From the cell containing the given text, extract its center point as [X, Y] coordinate. 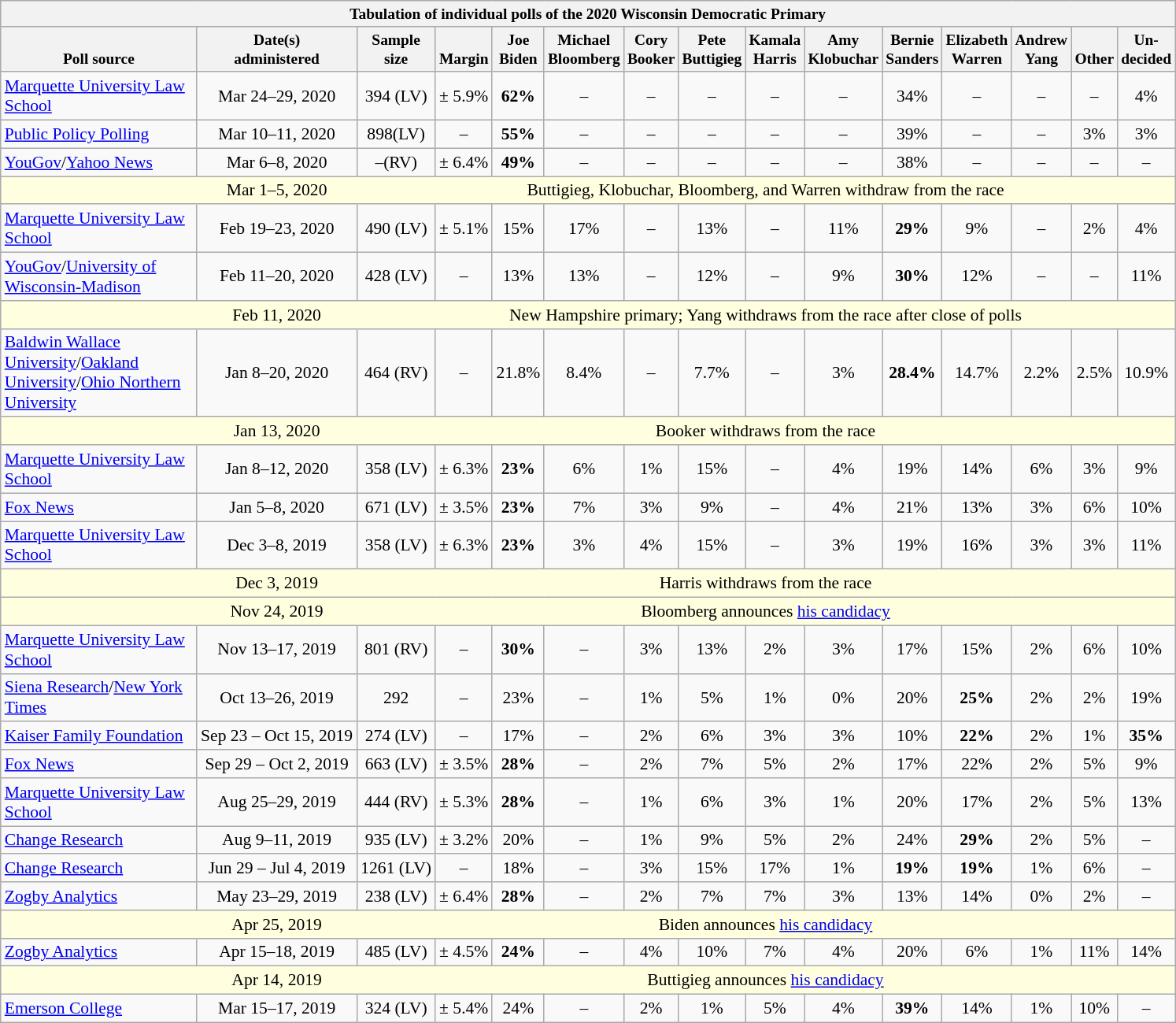
CoryBooker [651, 49]
Feb 11–20, 2020 [277, 277]
28.4% [912, 373]
898(LV) [396, 135]
Apr 14, 2019 [277, 980]
Apr 15–18, 2019 [277, 952]
10.9% [1146, 373]
JoeBiden [518, 49]
Apr 25, 2019 [277, 925]
Biden announces his candidacy [765, 925]
18% [518, 869]
Aug 25–29, 2019 [277, 802]
55% [518, 135]
14.7% [977, 373]
Samplesize [396, 49]
Jan 5–8, 2020 [277, 507]
25% [977, 698]
AmyKlobuchar [844, 49]
Dec 3, 2019 [277, 584]
Harris withdraws from the race [765, 584]
± 5.3% [464, 802]
Mar 15–17, 2019 [277, 1009]
Public Policy Polling [99, 135]
YouGov/Yahoo News [99, 162]
Baldwin Wallace University/Oakland University/Ohio Northern University [99, 373]
238 (LV) [396, 896]
Other [1094, 49]
New Hampshire primary; Yang withdraws from the race after close of polls [765, 315]
Mar 24–29, 2020 [277, 96]
± 3.2% [464, 840]
1261 (LV) [396, 869]
± 4.5% [464, 952]
Buttigieg, Klobuchar, Bloomberg, and Warren withdraw from the race [765, 191]
935 (LV) [396, 840]
663 (LV) [396, 764]
464 (RV) [396, 373]
21% [912, 507]
324 (LV) [396, 1009]
PeteButtigieg [712, 49]
Date(s)administered [277, 49]
Sep 23 – Oct 15, 2019 [277, 736]
Bloomberg announces his candidacy [765, 612]
292 [396, 698]
Booker withdraws from the race [765, 432]
Buttigieg announces his candidacy [765, 980]
21.8% [518, 373]
± 5.9% [464, 96]
MichaelBloomberg [584, 49]
Nov 24, 2019 [277, 612]
8.4% [584, 373]
Tabulation of individual polls of the 2020 Wisconsin Democratic Primary [588, 14]
Emerson College [99, 1009]
2.5% [1094, 373]
May 23–29, 2019 [277, 896]
BernieSanders [912, 49]
Mar 1–5, 2020 [277, 191]
62% [518, 96]
485 (LV) [396, 952]
35% [1146, 736]
± 5.1% [464, 228]
Jan 13, 2020 [277, 432]
428 (LV) [396, 277]
34% [912, 96]
2.2% [1041, 373]
7.7% [712, 373]
ElizabethWarren [977, 49]
Feb 11, 2020 [277, 315]
Un-decided [1146, 49]
Jan 8–20, 2020 [277, 373]
671 (LV) [396, 507]
Sep 29 – Oct 2, 2019 [277, 764]
Mar 10–11, 2020 [277, 135]
Siena Research/New York Times [99, 698]
394 (LV) [396, 96]
Dec 3–8, 2019 [277, 545]
38% [912, 162]
Feb 19–23, 2020 [277, 228]
49% [518, 162]
16% [977, 545]
801 (RV) [396, 649]
490 (LV) [396, 228]
Aug 9–11, 2019 [277, 840]
KamalaHarris [775, 49]
± 5.4% [464, 1009]
274 (LV) [396, 736]
Poll source [99, 49]
Mar 6–8, 2020 [277, 162]
–(RV) [396, 162]
YouGov/University of Wisconsin-Madison [99, 277]
Jun 29 – Jul 4, 2019 [277, 869]
Kaiser Family Foundation [99, 736]
AndrewYang [1041, 49]
444 (RV) [396, 802]
Margin [464, 49]
Nov 13–17, 2019 [277, 649]
Oct 13–26, 2019 [277, 698]
Jan 8–12, 2020 [277, 469]
